Capture the cell that displays the provided text and extract its [x, y] central coordinate. 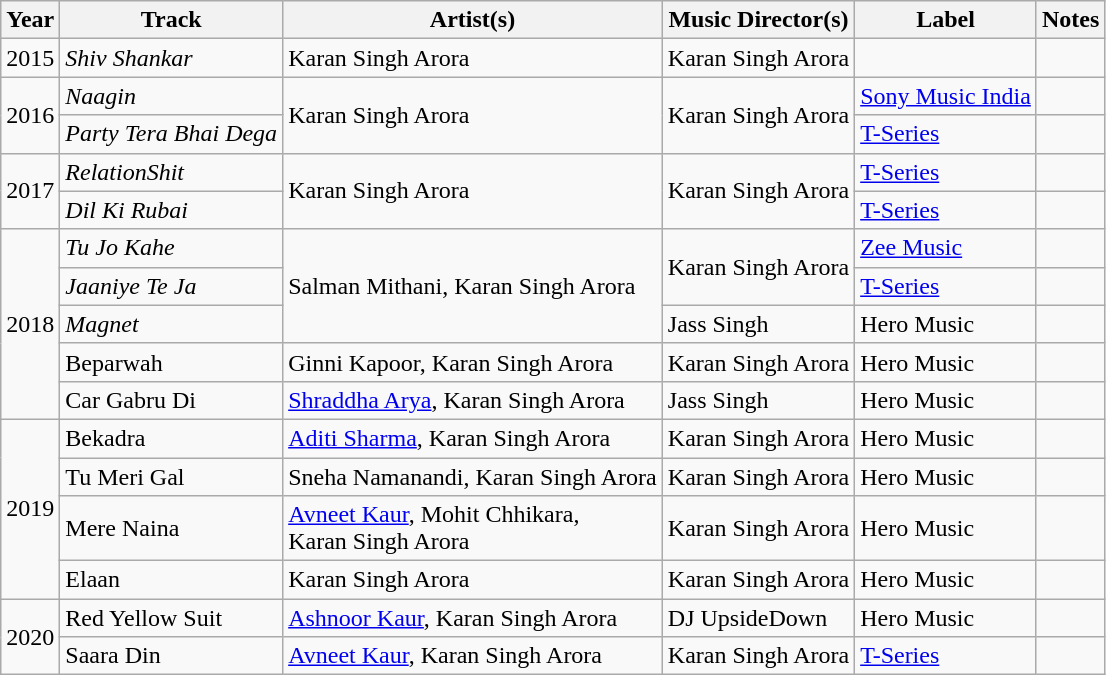
Red Yellow Suit [172, 618]
Avneet Kaur, Karan Singh Arora [473, 656]
Year [30, 20]
Magnet [172, 324]
Shraddha Arya, Karan Singh Arora [473, 400]
Artist(s) [473, 20]
2020 [30, 637]
DJ UpsideDown [758, 618]
Salman Mithani, Karan Singh Arora [473, 286]
Naagin [172, 96]
Dil Ki Rubai [172, 210]
Bekadra [172, 438]
Sony Music India [946, 96]
Car Gabru Di [172, 400]
2019 [30, 508]
Beparwah [172, 362]
Party Tera Bhai Dega [172, 134]
Notes [1070, 20]
Aditi Sharma, Karan Singh Arora [473, 438]
Track [172, 20]
Label [946, 20]
2018 [30, 324]
Ashnoor Kaur, Karan Singh Arora [473, 618]
Ginni Kapoor, Karan Singh Arora [473, 362]
2015 [30, 58]
Zee Music [946, 248]
Saara Din [172, 656]
Mere Naina [172, 528]
Elaan [172, 580]
Avneet Kaur, Mohit Chhikara,Karan Singh Arora [473, 528]
2017 [30, 191]
Tu Jo Kahe [172, 248]
Jaaniye Te Ja [172, 286]
Sneha Namanandi, Karan Singh Arora [473, 477]
RelationShit [172, 172]
Tu Meri Gal [172, 477]
2016 [30, 115]
Music Director(s) [758, 20]
Shiv Shankar [172, 58]
